Identify which cell holds the provided text, then report its [x, y] central coordinate. 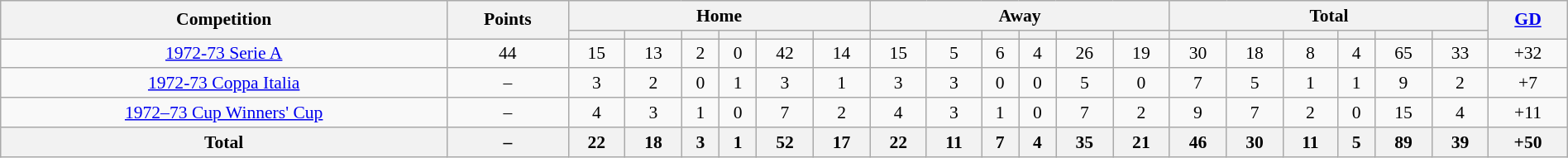
Home [719, 16]
21 [1141, 141]
+11 [1528, 113]
1972-73 Coppa Italia [224, 83]
52 [786, 141]
65 [1404, 53]
46 [1198, 141]
42 [786, 53]
13 [653, 53]
+50 [1528, 141]
44 [508, 53]
8 [1310, 53]
+7 [1528, 83]
6 [1001, 53]
39 [1460, 141]
GD [1528, 20]
Competition [224, 20]
33 [1460, 53]
17 [842, 141]
19 [1141, 53]
+32 [1528, 53]
Points [508, 20]
35 [1085, 141]
14 [842, 53]
26 [1085, 53]
1972–73 Cup Winners' Cup [224, 113]
1972-73 Serie A [224, 53]
Away [1020, 16]
89 [1404, 141]
